Output the [x, y] coordinate of the center of the cell containing the given text.  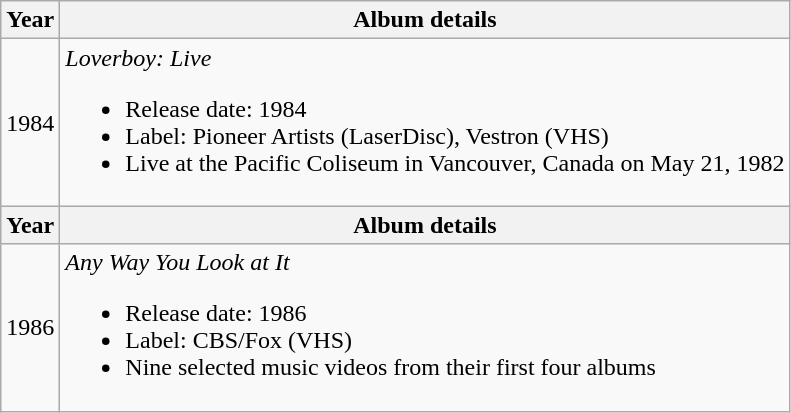
1984 [30, 122]
Any Way You Look at ItRelease date: 1986Label: CBS/Fox (VHS)Nine selected music videos from their first four albums [425, 328]
1986 [30, 328]
Loverboy: LiveRelease date: 1984Label: Pioneer Artists (LaserDisc), Vestron (VHS)Live at the Pacific Coliseum in Vancouver, Canada on May 21, 1982 [425, 122]
